For the text-containing cell, return its midpoint in [x, y] coordinate format. 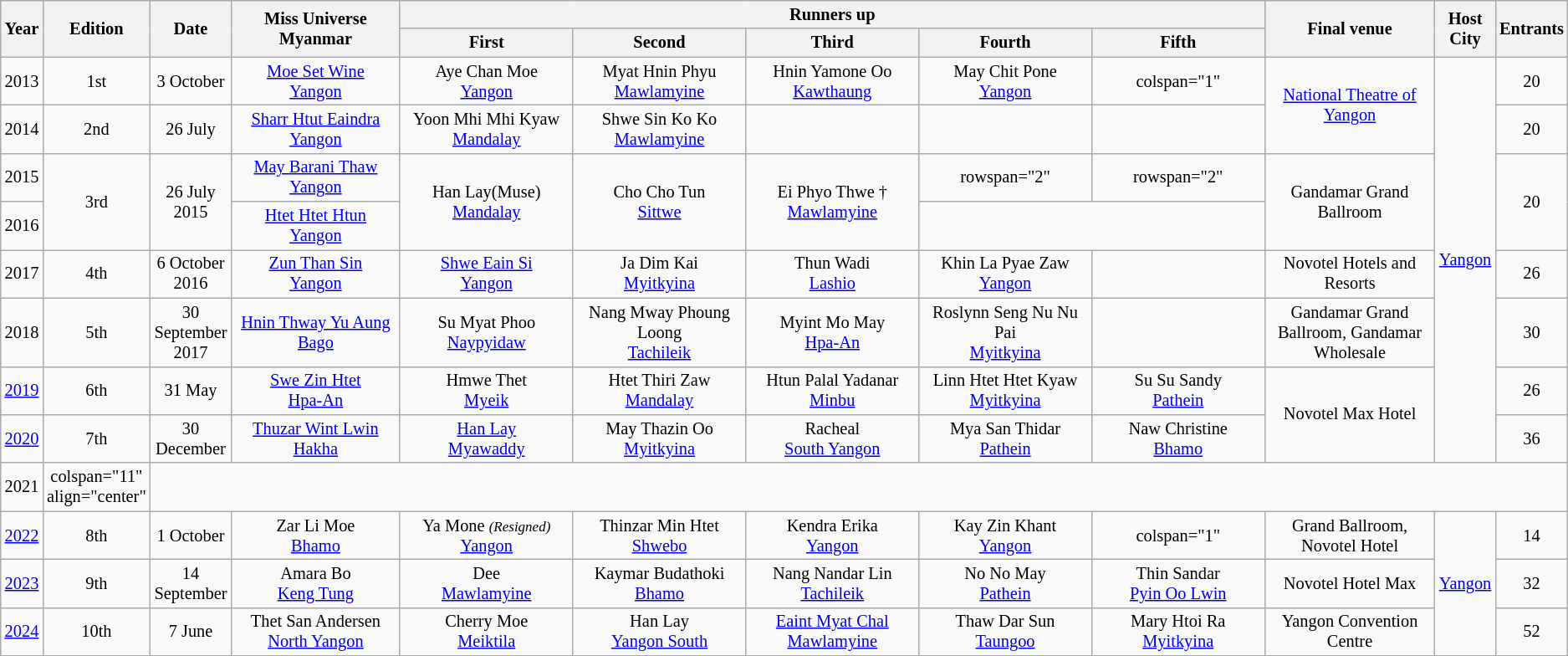
Miss Universe Myanmar [315, 28]
Cho Cho Tun Sittwe [659, 201]
8th [96, 536]
1 October [191, 536]
First [487, 43]
14 [1532, 536]
5th [96, 332]
14 September [191, 583]
Thun Wadi Lashio [833, 274]
Racheal South Yangon [833, 438]
Fourth [1005, 43]
Final venue [1350, 28]
Thinzar Min Htet Shwebo [659, 536]
30 [1532, 332]
Nang Nandar Lin Tachileik [833, 583]
2021 [22, 487]
Shwe Eain Si Yangon [487, 274]
Mya San Thidar Pathein [1005, 438]
Nang Mway Phoung Loong Tachileik [659, 332]
Novotel Hotels and Resorts [1350, 274]
Third [833, 43]
Hnin Yamone Oo Kawthaung [833, 81]
2016 [22, 226]
Kay Zin Khant Yangon [1005, 536]
May Chit Pone Yangon [1005, 81]
May Barani Thaw Yangon [315, 177]
3 October [191, 81]
National Theatre of Yangon [1350, 105]
Eaint Myat Chal Mawlamyine [833, 632]
Zun Than Sin Yangon [315, 274]
Linn Htet Htet Kyaw Myitkyina [1005, 391]
Myat Hnin Phyu Mawlamyine [659, 81]
Second [659, 43]
colspan="11" align="center" [96, 487]
Host City [1465, 28]
1st [96, 81]
Khin La Pyae Zaw Yangon [1005, 274]
4th [96, 274]
32 [1532, 583]
Htun Palal Yadanar Minbu [833, 391]
2015 [22, 177]
Swe Zin Htet Hpa-An [315, 391]
Myint Mo May Hpa-An [833, 332]
Mary Htoi Ra Myitkyina [1177, 632]
7th [96, 438]
Su Myat Phoo Naypyidaw [487, 332]
2022 [22, 536]
Roslynn Seng Nu Nu Pai Myitkyina [1005, 332]
36 [1532, 438]
Fifth [1177, 43]
6 October 2016 [191, 274]
Ja Dim Kai Myitkyina [659, 274]
2019 [22, 391]
Hmwe Thet Myeik [487, 391]
3rd [96, 201]
Hnin Thway Yu Aung Bago [315, 332]
Han Lay Yangon South [659, 632]
Moe Set Wine Yangon [315, 81]
Aye Chan Moe Yangon [487, 81]
31 May [191, 391]
Kaymar Budathoki Bhamo [659, 583]
Su Su Sandy Pathein [1177, 391]
Naw Christine Bhamo [1177, 438]
2nd [96, 129]
Dee Mawlamyine [487, 583]
Thet San Andersen North Yangon [315, 632]
Shwe Sin Ko Ko Mawlamyine [659, 129]
Han Lay Myawaddy [487, 438]
30 September 2017 [191, 332]
7 June [191, 632]
Yangon Convention Centre [1350, 632]
9th [96, 583]
May Thazin Oo Myitkyina [659, 438]
Novotel Max Hotel [1350, 415]
2014 [22, 129]
10th [96, 632]
2023 [22, 583]
Cherry Moe Meiktila [487, 632]
Entrants [1532, 28]
Edition [96, 28]
Gandamar Grand Ballroom, Gandamar Wholesale [1350, 332]
2024 [22, 632]
Thuzar Wint Lwin Hakha [315, 438]
2018 [22, 332]
Kendra Erika Yangon [833, 536]
Gandamar Grand Ballroom [1350, 201]
Yoon Mhi Mhi Kyaw Mandalay [487, 129]
No No May Pathein [1005, 583]
30 December [191, 438]
Amara Bo Keng Tung [315, 583]
Zar Li Moe Bhamo [315, 536]
Ei Phyo Thwe † Mawlamyine [833, 201]
Runners up [832, 14]
Date [191, 28]
Htet Thiri Zaw Mandalay [659, 391]
2013 [22, 81]
Year [22, 28]
6th [96, 391]
52 [1532, 632]
Thaw Dar Sun Taungoo [1005, 632]
Thin Sandar Pyin Oo Lwin [1177, 583]
Sharr Htut Eaindra Yangon [315, 129]
Htet Htet Htun Yangon [315, 226]
26 July [191, 129]
Han Lay(Muse) Mandalay [487, 201]
Grand Ballroom, Novotel Hotel [1350, 536]
Ya Mone (Resigned) Yangon [487, 536]
Novotel Hotel Max [1350, 583]
2017 [22, 274]
2020 [22, 438]
26 July 2015 [191, 201]
